Capture the cell that displays the provided text and extract its [X, Y] central coordinate. 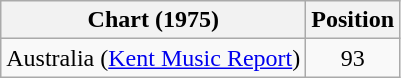
93 [353, 58]
Position [353, 20]
Chart (1975) [154, 20]
Australia (Kent Music Report) [154, 58]
